Return the (X, Y) coordinate for the center point of the cell that contains the specified text.  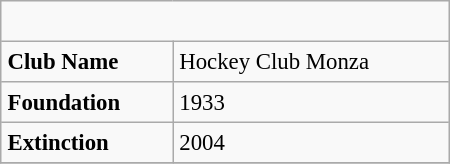
Club Name (87, 61)
2004 (310, 142)
1933 (310, 102)
Hockey Club Monza (310, 61)
Foundation (87, 102)
Extinction (87, 142)
